Provide the [x, y] coordinate of the cell's center where the given text is located.  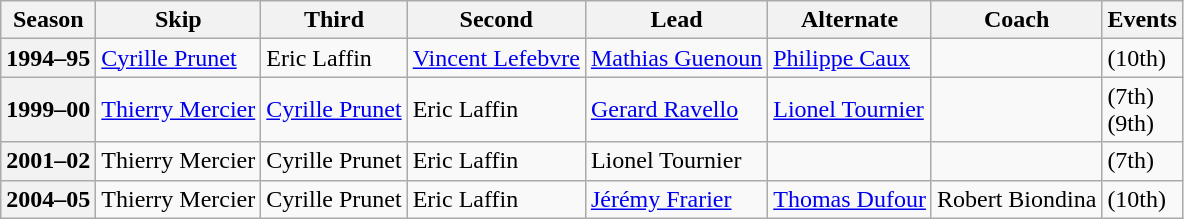
1994–95 [48, 58]
Philippe Caux [850, 58]
Thomas Dufour [850, 199]
Gerard Ravello [676, 110]
Robert Biondina [1016, 199]
Events [1142, 20]
Coach [1016, 20]
Jérémy Frarier [676, 199]
Second [496, 20]
Season [48, 20]
(7th) [1142, 161]
2004–05 [48, 199]
Lead [676, 20]
Third [334, 20]
Alternate [850, 20]
Mathias Guenoun [676, 58]
1999–00 [48, 110]
Skip [178, 20]
Vincent Lefebvre [496, 58]
2001–02 [48, 161]
(7th) (9th) [1142, 110]
